Return (x, y) of the center of cell containing provided text 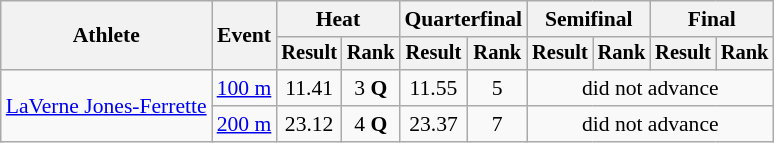
4 Q (371, 124)
7 (497, 124)
23.37 (433, 124)
Event (244, 36)
Heat (338, 19)
LaVerne Jones-Ferrette (106, 106)
100 m (244, 88)
5 (497, 88)
11.55 (433, 88)
200 m (244, 124)
Quarterfinal (463, 19)
23.12 (309, 124)
Final (712, 19)
Semifinal (588, 19)
Athlete (106, 36)
11.41 (309, 88)
3 Q (371, 88)
